Locate the cell with the specified text and output its (x, y) center coordinate. 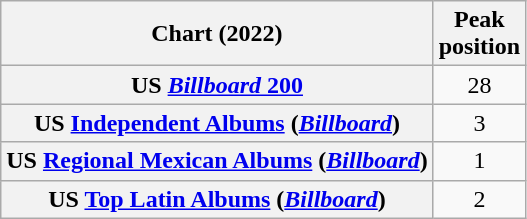
US Independent Albums (Billboard) (217, 123)
Chart (2022) (217, 34)
28 (479, 85)
2 (479, 199)
US Regional Mexican Albums (Billboard) (217, 161)
1 (479, 161)
US Billboard 200 (217, 85)
3 (479, 123)
Peakposition (479, 34)
US Top Latin Albums (Billboard) (217, 199)
